Pinpoint the cell where the given text exists, returning its [X, Y] midpoint coordinate. 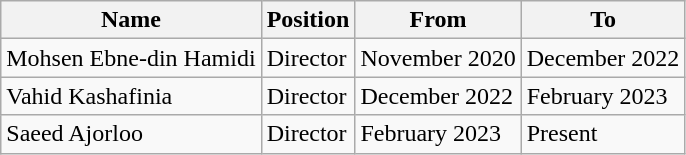
Position [308, 20]
Mohsen Ebne-din Hamidi [131, 58]
November 2020 [438, 58]
Present [603, 134]
Name [131, 20]
Vahid Kashafinia [131, 96]
To [603, 20]
Saeed Ajorloo [131, 134]
From [438, 20]
